Return the [x, y] coordinate for the center point of the cell that contains the specified text.  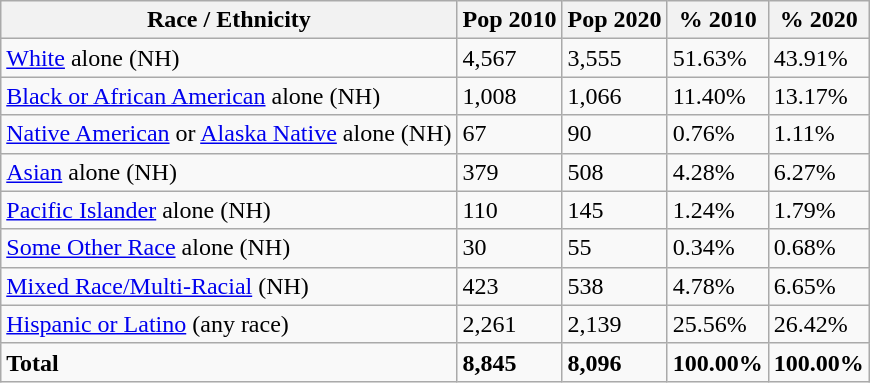
0.76% [718, 134]
0.68% [818, 248]
43.91% [818, 58]
0.34% [718, 248]
Pacific Islander alone (NH) [229, 210]
1.79% [818, 210]
Mixed Race/Multi-Racial (NH) [229, 286]
1.11% [818, 134]
Total [229, 362]
8,096 [614, 362]
8,845 [510, 362]
Pop 2010 [510, 20]
55 [614, 248]
3,555 [614, 58]
6.65% [818, 286]
25.56% [718, 324]
2,139 [614, 324]
508 [614, 172]
67 [510, 134]
Pop 2020 [614, 20]
26.42% [818, 324]
White alone (NH) [229, 58]
423 [510, 286]
11.40% [718, 96]
145 [614, 210]
13.17% [818, 96]
379 [510, 172]
Black or African American alone (NH) [229, 96]
4.78% [718, 286]
2,261 [510, 324]
110 [510, 210]
538 [614, 286]
Some Other Race alone (NH) [229, 248]
4.28% [718, 172]
1,008 [510, 96]
30 [510, 248]
Race / Ethnicity [229, 20]
51.63% [718, 58]
1,066 [614, 96]
Native American or Alaska Native alone (NH) [229, 134]
1.24% [718, 210]
4,567 [510, 58]
90 [614, 134]
Hispanic or Latino (any race) [229, 324]
% 2020 [818, 20]
% 2010 [718, 20]
Asian alone (NH) [229, 172]
6.27% [818, 172]
